Scan for the cell matching the given text and deliver its (x, y) coordinate at center. 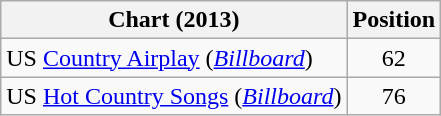
US Hot Country Songs (Billboard) (174, 96)
Chart (2013) (174, 20)
76 (394, 96)
62 (394, 58)
Position (394, 20)
US Country Airplay (Billboard) (174, 58)
